Scan for the cell matching the given text and deliver its [X, Y] coordinate at center. 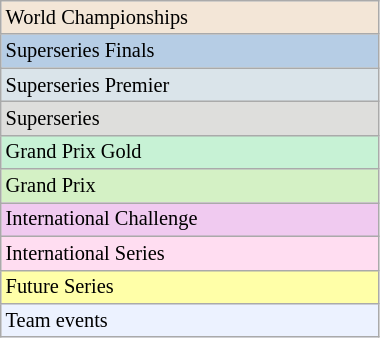
Grand Prix [190, 186]
International Challenge [190, 219]
Team events [190, 320]
Future Series [190, 287]
Superseries Premier [190, 85]
World Championships [190, 17]
Grand Prix Gold [190, 152]
Superseries Finals [190, 51]
Superseries [190, 118]
International Series [190, 253]
